Return the [x, y] coordinate for the center point of the cell that contains the specified text.  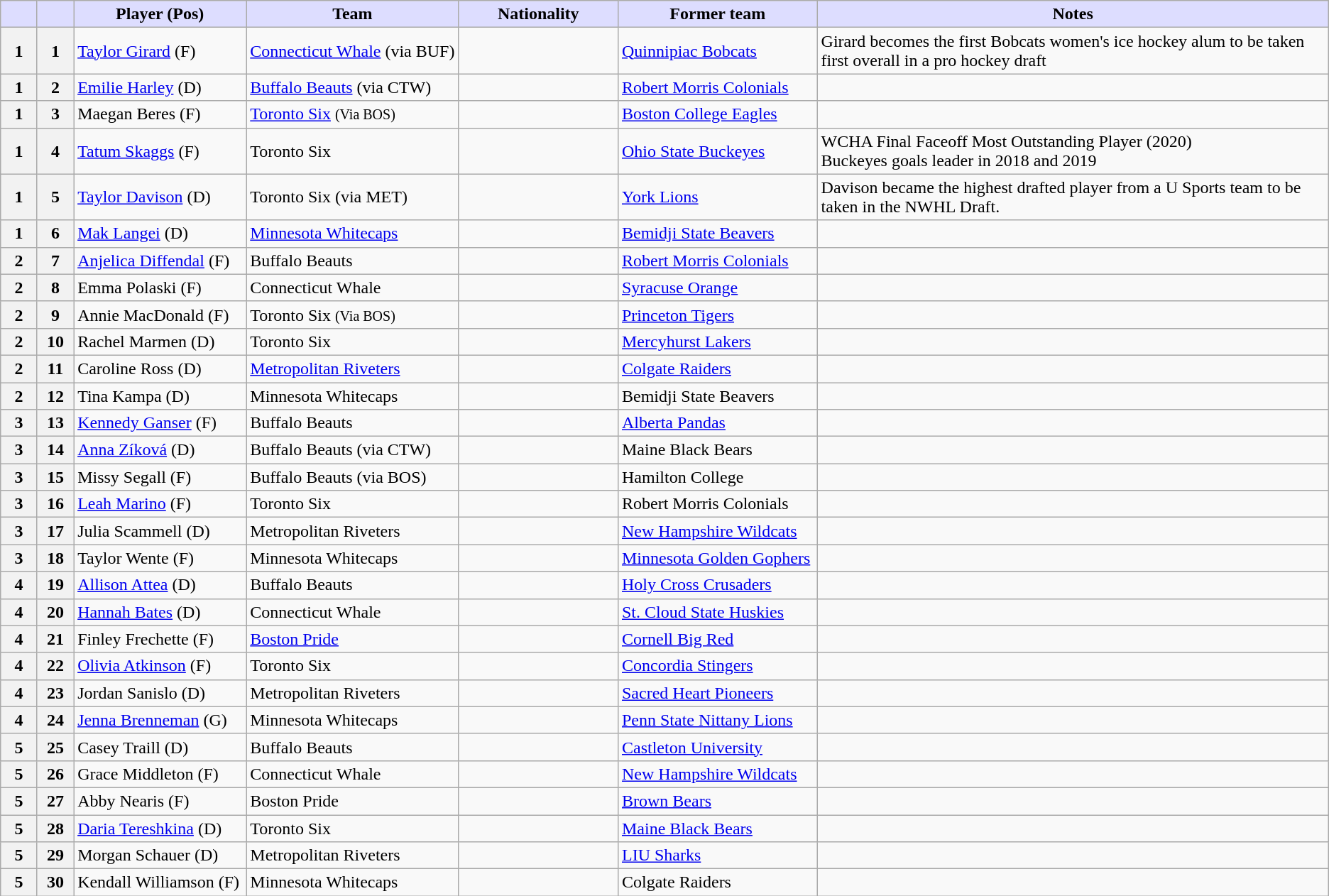
Concordia Stingers [717, 666]
Toronto Six (via MET) [352, 197]
16 [55, 504]
Hamilton College [717, 477]
Julia Scammell (D) [160, 531]
7 [55, 261]
Quinnipiac Bobcats [717, 51]
Alberta Pandas [717, 423]
27 [55, 801]
WCHA Final Faceoff Most Outstanding Player (2020)Buckeyes goals leader in 2018 and 2019 [1073, 151]
30 [55, 883]
Abby Nearis (F) [160, 801]
Anna Zíková (D) [160, 450]
Kennedy Ganser (F) [160, 423]
Grace Middleton (F) [160, 774]
Daria Tereshkina (D) [160, 829]
Missy Segall (F) [160, 477]
Emma Polaski (F) [160, 288]
York Lions [717, 197]
Girard becomes the first Bobcats women's ice hockey alum to be taken first overall in a pro hockey draft [1073, 51]
14 [55, 450]
Tina Kampa (D) [160, 395]
Holy Cross Crusaders [717, 585]
17 [55, 531]
Maegan Beres (F) [160, 114]
Castleton University [717, 747]
Ohio State Buckeyes [717, 151]
Olivia Atkinson (F) [160, 666]
Minnesota Golden Gophers [717, 558]
29 [55, 856]
Nationality [538, 14]
Jordan Sanislo (D) [160, 693]
Leah Marino (F) [160, 504]
Allison Attea (D) [160, 585]
Taylor Davison (D) [160, 197]
28 [55, 829]
Anjelica Diffendal (F) [160, 261]
8 [55, 288]
Casey Traill (D) [160, 747]
Hannah Bates (D) [160, 612]
10 [55, 342]
Morgan Schauer (D) [160, 856]
Mak Langei (D) [160, 234]
Tatum Skaggs (F) [160, 151]
24 [55, 720]
Penn State Nittany Lions [717, 720]
Taylor Wente (F) [160, 558]
19 [55, 585]
Rachel Marmen (D) [160, 342]
Buffalo Beauts (via BOS) [352, 477]
Connecticut Whale (via BUF) [352, 51]
Princeton Tigers [717, 315]
Caroline Ross (D) [160, 368]
21 [55, 639]
Former team [717, 14]
26 [55, 774]
22 [55, 666]
Finley Frechette (F) [160, 639]
15 [55, 477]
25 [55, 747]
Sacred Heart Pioneers [717, 693]
11 [55, 368]
Taylor Girard (F) [160, 51]
Cornell Big Red [717, 639]
20 [55, 612]
Davison became the highest drafted player from a U Sports team to be taken in the NWHL Draft. [1073, 197]
9 [55, 315]
Boston College Eagles [717, 114]
St. Cloud State Huskies [717, 612]
Syracuse Orange [717, 288]
13 [55, 423]
Emilie Harley (D) [160, 87]
Annie MacDonald (F) [160, 315]
Brown Bears [717, 801]
6 [55, 234]
Jenna Brenneman (G) [160, 720]
18 [55, 558]
Mercyhurst Lakers [717, 342]
23 [55, 693]
Notes [1073, 14]
Player (Pos) [160, 14]
12 [55, 395]
Team [352, 14]
Kendall Williamson (F) [160, 883]
LIU Sharks [717, 856]
